Identify which cell holds the provided text, then report its [x, y] central coordinate. 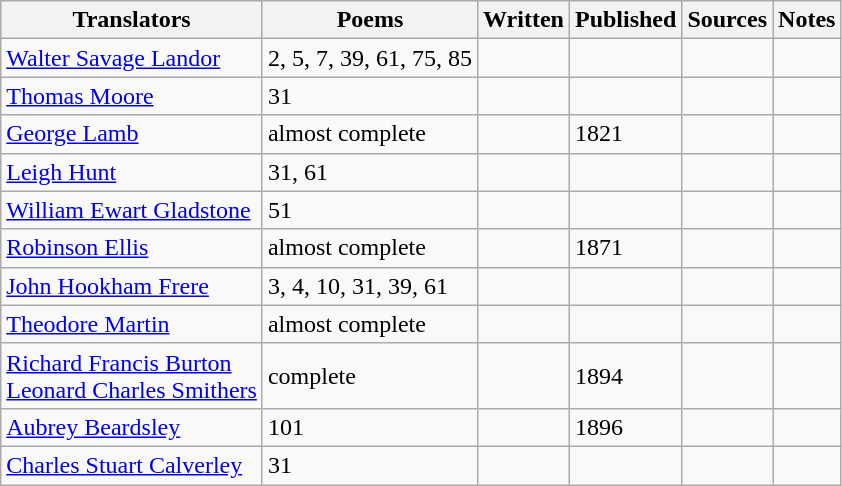
Thomas Moore [132, 96]
Poems [370, 20]
Sources [728, 20]
101 [370, 427]
1871 [625, 248]
John Hookham Frere [132, 286]
1821 [625, 134]
Aubrey Beardsley [132, 427]
31, 61 [370, 172]
51 [370, 210]
Charles Stuart Calverley [132, 465]
George Lamb [132, 134]
2, 5, 7, 39, 61, 75, 85 [370, 58]
complete [370, 376]
Robinson Ellis [132, 248]
Published [625, 20]
William Ewart Gladstone [132, 210]
3, 4, 10, 31, 39, 61 [370, 286]
1896 [625, 427]
Walter Savage Landor [132, 58]
1894 [625, 376]
Richard Francis BurtonLeonard Charles Smithers [132, 376]
Translators [132, 20]
Theodore Martin [132, 324]
Written [523, 20]
Notes [807, 20]
Leigh Hunt [132, 172]
